Provide the [X, Y] coordinate of the cell's center where the given text is located.  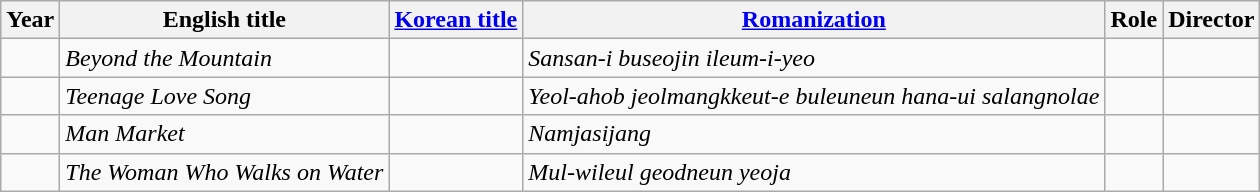
English title [224, 20]
Romanization [814, 20]
Mul-wileul geodneun yeoja [814, 172]
Beyond the Mountain [224, 58]
The Woman Who Walks on Water [224, 172]
Korean title [456, 20]
Role [1134, 20]
Year [30, 20]
Yeol-ahob jeolmangkkeut-e buleuneun hana-ui salangnolae [814, 96]
Teenage Love Song [224, 96]
Sansan-i buseojin ileum-i-yeo [814, 58]
Namjasijang [814, 134]
Director [1212, 20]
Man Market [224, 134]
